Provide the [X, Y] coordinate of the cell's center where the given text is located.  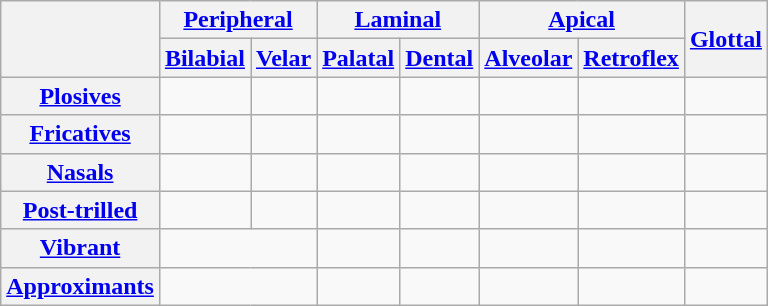
Post-trilled [80, 210]
Fricatives [80, 134]
Dental [440, 58]
Alveolar [528, 58]
Vibrant [80, 248]
Laminal [398, 20]
Peripheral [238, 20]
Bilabial [204, 58]
Glottal [726, 39]
Approximants [80, 286]
Palatal [358, 58]
Plosives [80, 96]
Velar [283, 58]
Apical [582, 20]
Nasals [80, 172]
Retroflex [632, 58]
